Provide the (X, Y) coordinate of the cell's center where the given text is located.  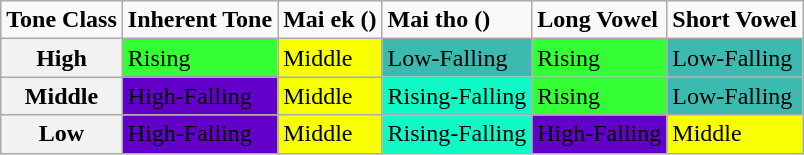
High (62, 58)
Tone Class (62, 20)
Mai tho () (457, 20)
Short Vowel (735, 20)
Inherent Tone (200, 20)
Low (62, 134)
Long Vowel (600, 20)
Mai ek () (330, 20)
